Return the [X, Y] coordinate for the center point of the cell that contains the specified text.  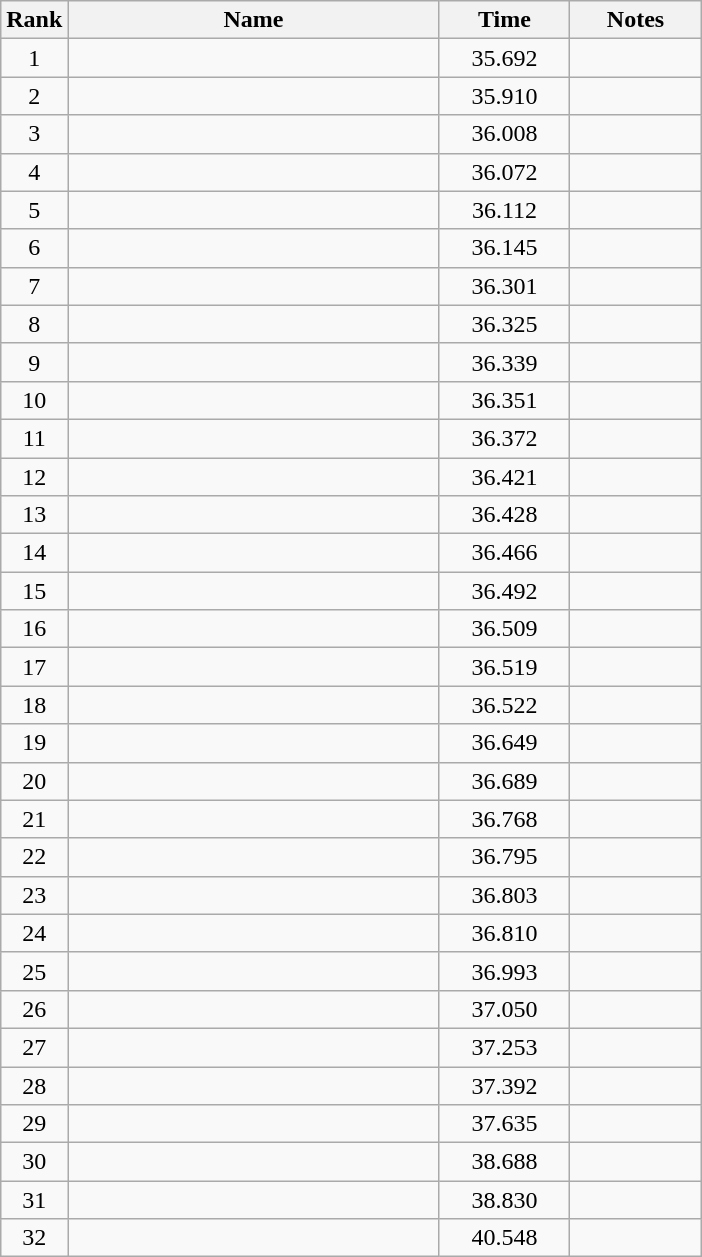
36.768 [504, 819]
3 [34, 134]
26 [34, 1009]
Notes [636, 20]
24 [34, 933]
40.548 [504, 1238]
36.008 [504, 134]
36.325 [504, 324]
36.301 [504, 286]
20 [34, 781]
5 [34, 210]
36.509 [504, 629]
36.810 [504, 933]
36.803 [504, 895]
30 [34, 1162]
15 [34, 591]
37.050 [504, 1009]
28 [34, 1085]
17 [34, 667]
36.492 [504, 591]
21 [34, 819]
29 [34, 1124]
Rank [34, 20]
36.522 [504, 705]
35.692 [504, 58]
36.351 [504, 400]
18 [34, 705]
36.795 [504, 857]
22 [34, 857]
37.392 [504, 1085]
37.253 [504, 1047]
9 [34, 362]
36.649 [504, 743]
Name [254, 20]
36.339 [504, 362]
2 [34, 96]
11 [34, 438]
36.421 [504, 477]
38.688 [504, 1162]
36.112 [504, 210]
25 [34, 971]
Time [504, 20]
16 [34, 629]
7 [34, 286]
23 [34, 895]
36.372 [504, 438]
14 [34, 553]
36.993 [504, 971]
36.466 [504, 553]
36.145 [504, 248]
8 [34, 324]
19 [34, 743]
4 [34, 172]
36.428 [504, 515]
31 [34, 1200]
38.830 [504, 1200]
6 [34, 248]
37.635 [504, 1124]
32 [34, 1238]
1 [34, 58]
27 [34, 1047]
12 [34, 477]
13 [34, 515]
36.689 [504, 781]
36.072 [504, 172]
35.910 [504, 96]
36.519 [504, 667]
10 [34, 400]
